Return (X, Y) of the center of cell containing provided text 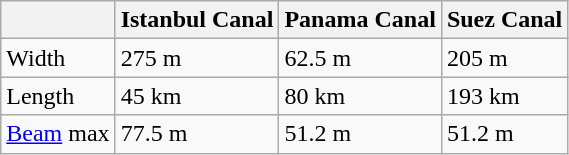
77.5 m (197, 134)
275 m (197, 58)
Beam max (58, 134)
45 km (197, 96)
Length (58, 96)
193 km (504, 96)
80 km (360, 96)
Suez Canal (504, 20)
205 m (504, 58)
Panama Canal (360, 20)
Width (58, 58)
Istanbul Canal (197, 20)
62.5 m (360, 58)
